Extract the (x, y) coordinate from the center of the cell holding the provided text.  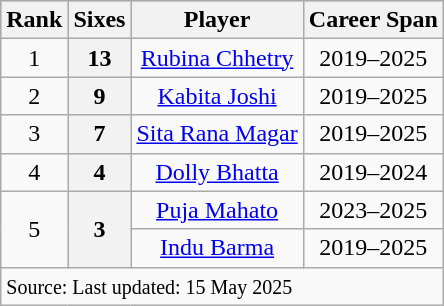
2019–2024 (373, 172)
9 (100, 96)
Rank (34, 20)
Indu Barma (217, 248)
Sita Rana Magar (217, 134)
7 (100, 134)
Career Span (373, 20)
Sixes (100, 20)
Dolly Bhatta (217, 172)
13 (100, 58)
2023–2025 (373, 210)
Source: Last updated: 15 May 2025 (222, 286)
Kabita Joshi (217, 96)
Rubina Chhetry (217, 58)
Player (217, 20)
2 (34, 96)
Puja Mahato (217, 210)
5 (34, 229)
1 (34, 58)
